Capture the cell that displays the provided text and extract its [X, Y] central coordinate. 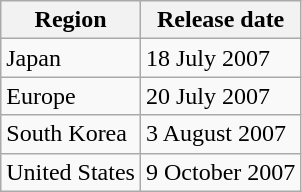
Europe [71, 96]
Region [71, 20]
Release date [220, 20]
United States [71, 172]
9 October 2007 [220, 172]
Japan [71, 58]
20 July 2007 [220, 96]
18 July 2007 [220, 58]
South Korea [71, 134]
3 August 2007 [220, 134]
